Provide the (x, y) coordinate of the cell's center where the given text is located.  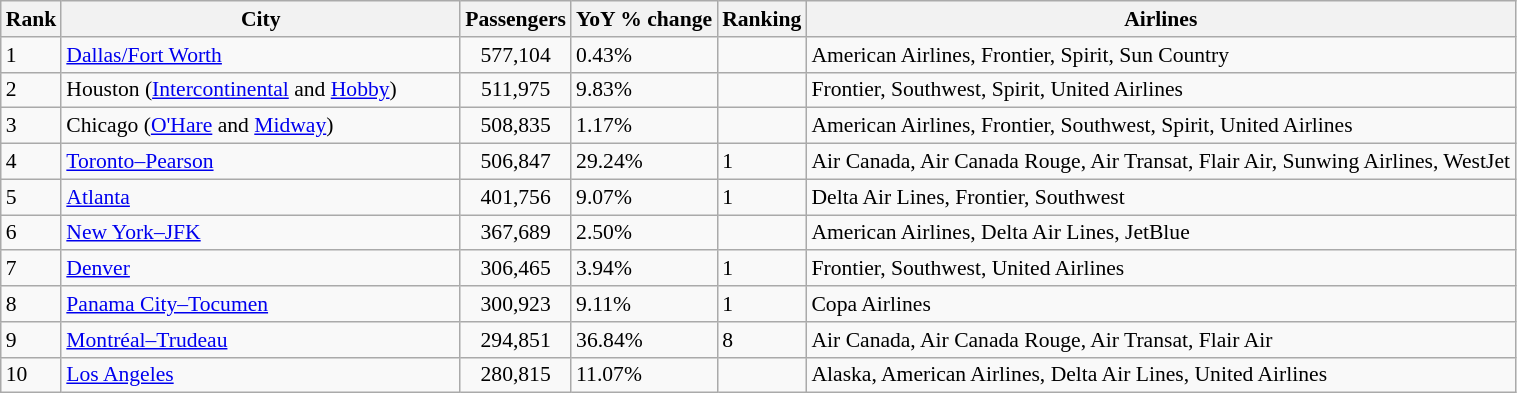
Panama City–Tocumen (260, 304)
YoY % change (644, 19)
0.43% (644, 55)
Alaska, American Airlines, Delta Air Lines, United Airlines (1160, 375)
Denver (260, 269)
294,851 (516, 340)
9.11% (644, 304)
Atlanta (260, 197)
306,465 (516, 269)
511,975 (516, 90)
Copa Airlines (1160, 304)
7 (32, 269)
401,756 (516, 197)
280,815 (516, 375)
6 (32, 233)
508,835 (516, 126)
577,104 (516, 55)
Frontier, Southwest, Spirit, United Airlines (1160, 90)
Chicago (O'Hare and Midway) (260, 126)
3 (32, 126)
10 (32, 375)
5 (32, 197)
Montréal–Trudeau (260, 340)
American Airlines, Frontier, Spirit, Sun Country (1160, 55)
1.17% (644, 126)
Air Canada, Air Canada Rouge, Air Transat, Flair Air (1160, 340)
Rank (32, 19)
2 (32, 90)
36.84% (644, 340)
Airlines (1160, 19)
9 (32, 340)
2.50% (644, 233)
11.07% (644, 375)
Los Angeles (260, 375)
3.94% (644, 269)
367,689 (516, 233)
American Airlines, Frontier, Southwest, Spirit, United Airlines (1160, 126)
9.83% (644, 90)
Passengers (516, 19)
Frontier, Southwest, United Airlines (1160, 269)
300,923 (516, 304)
506,847 (516, 162)
4 (32, 162)
Toronto–Pearson (260, 162)
29.24% (644, 162)
Ranking (762, 19)
American Airlines, Delta Air Lines, JetBlue (1160, 233)
9.07% (644, 197)
Air Canada, Air Canada Rouge, Air Transat, Flair Air, Sunwing Airlines, WestJet (1160, 162)
Delta Air Lines, Frontier, Southwest (1160, 197)
City (260, 19)
Dallas/Fort Worth (260, 55)
New York–JFK (260, 233)
Houston (Intercontinental and Hobby) (260, 90)
